Detect which cell encompasses the target text, then output its [x, y] center coordinate. 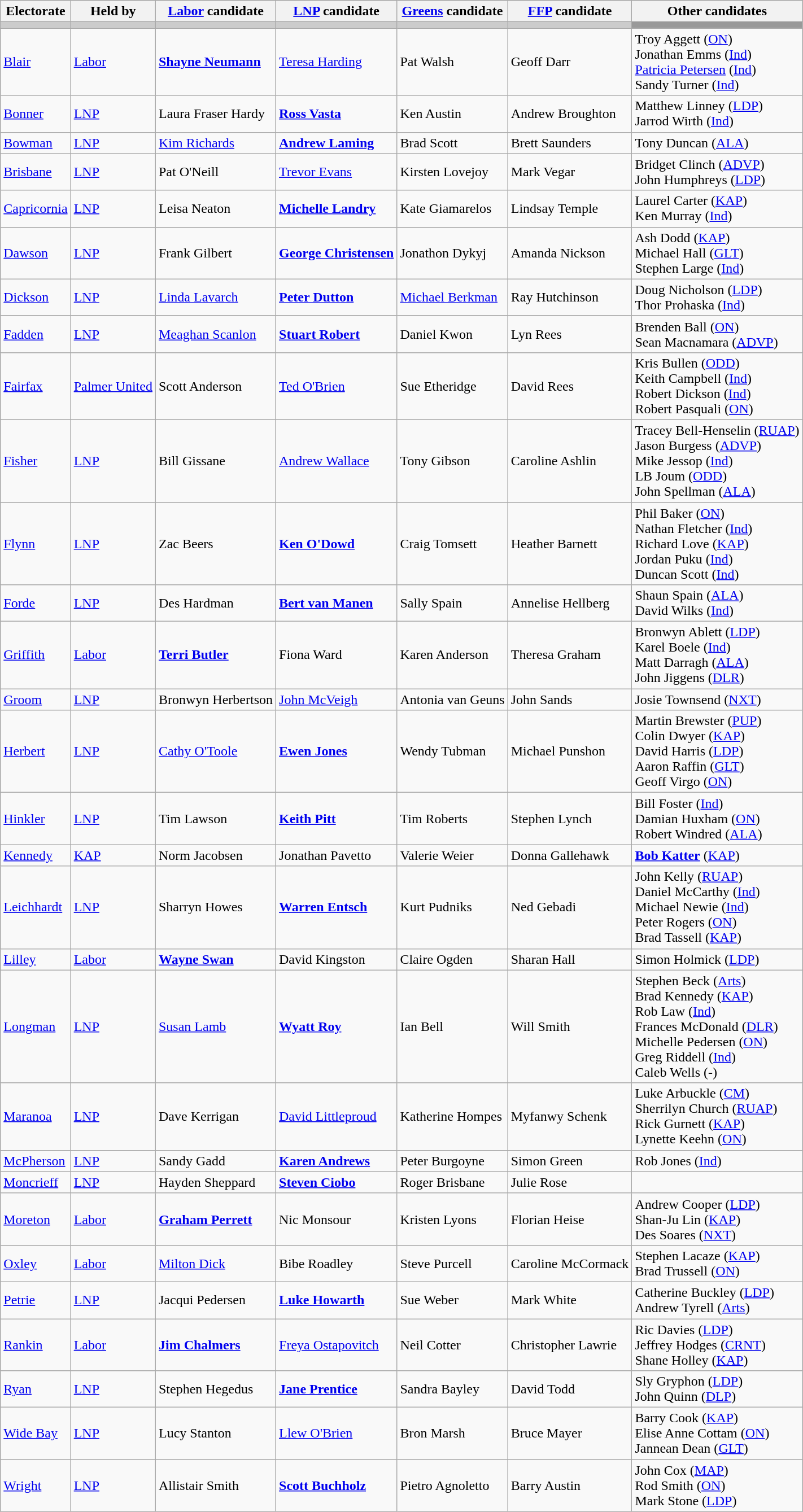
Electorate [36, 11]
Norm Jacobsen [216, 855]
Wide Bay [36, 1434]
Donna Gallehawk [570, 855]
Simon Green [570, 1161]
Bridget Clinch (ADVP) John Humphreys (LDP) [717, 172]
Ken Austin [452, 114]
Barry Austin [570, 1485]
Frank Gilbert [216, 253]
Wendy Tubman [452, 751]
Trevor Evans [337, 172]
Capricornia [36, 209]
Griffith [36, 655]
Scott Buchholz [337, 1485]
Laurel Carter (KAP)Ken Murray (Ind) [717, 209]
Held by [113, 11]
Linda Lavarch [216, 297]
Amanda Nickson [570, 253]
Milton Dick [216, 1264]
Andrew Broughton [570, 114]
Blair [36, 62]
Fadden [36, 334]
Pietro Agnoletto [452, 1485]
Sharryn Howes [216, 907]
Lilley [36, 959]
Roger Brisbane [452, 1182]
Ash Dodd (KAP)Michael Hall (GLT)Stephen Large (Ind) [717, 253]
Shayne Neumann [216, 62]
Des Hardman [216, 603]
Ric Davies (LDP)Jeffrey Hodges (CRNT)Shane Holley (KAP) [717, 1345]
Christopher Lawrie [570, 1345]
Herbert [36, 751]
Bibe Roadley [337, 1264]
Bowman [36, 143]
Michael Berkman [452, 297]
Jacqui Pedersen [216, 1300]
Brenden Ball (ON)Sean Macnamara (ADVP) [717, 334]
Stephen Hegedus [216, 1389]
Scott Anderson [216, 386]
Kris Bullen (ODD) Keith Campbell (Ind)Robert Dickson (Ind)Robert Pasquali (ON) [717, 386]
Flynn [36, 544]
David Kingston [337, 959]
Ned Gebadi [570, 907]
Tony Gibson [452, 461]
Laura Fraser Hardy [216, 114]
Groom [36, 700]
Oxley [36, 1264]
Dave Kerrigan [216, 1117]
Pat O'Neill [216, 172]
Other candidates [717, 11]
Warren Entsch [337, 907]
Florian Heise [570, 1219]
Sally Spain [452, 603]
Bill Gissane [216, 461]
Moreton [36, 1219]
Luke Arbuckle (CM)Sherrilyn Church (RUAP)Rick Gurnett (KAP)Lynette Keehn (ON) [717, 1117]
Jim Chalmers [216, 1345]
Kristen Lyons [452, 1219]
Steven Ciobo [337, 1182]
Susan Lamb [216, 1026]
Catherine Buckley (LDP)Andrew Tyrell (Arts) [717, 1300]
Phil Baker (ON)Nathan Fletcher (Ind)Richard Love (KAP)Jordan Puku (Ind)Duncan Scott (Ind) [717, 544]
Tim Roberts [452, 819]
John Cox (MAP)Rod Smith (ON) Mark Stone (LDP) [717, 1485]
Stephen Beck (Arts) Brad Kennedy (KAP)Rob Law (Ind) Frances McDonald (DLR)Michelle Pedersen (ON) Greg Riddell (Ind) Caleb Wells (-) [717, 1026]
Doug Nicholson (LDP) Thor Prohaska (Ind) [717, 297]
George Christensen [337, 253]
Theresa Graham [570, 655]
FFP candidate [570, 11]
Mark Vegar [570, 172]
Fiona Ward [337, 655]
KAP [113, 855]
Lindsay Temple [570, 209]
Allistair Smith [216, 1485]
Sharan Hall [570, 959]
Hayden Sheppard [216, 1182]
Brad Scott [452, 143]
Forde [36, 603]
McPherson [36, 1161]
Tim Lawson [216, 819]
Kennedy [36, 855]
Andrew Laming [337, 143]
Fisher [36, 461]
Rob Jones (Ind) [717, 1161]
Kurt Pudniks [452, 907]
Josie Townsend (NXT) [717, 700]
Sandy Gadd [216, 1161]
Ian Bell [452, 1026]
Longman [36, 1026]
Bill Foster (Ind)Damian Huxham (ON)Robert Windred (ALA) [717, 819]
Michelle Landry [337, 209]
Craig Tomsett [452, 544]
Bert van Manen [337, 603]
Shaun Spain (ALA)David Wilks (Ind) [717, 603]
Wayne Swan [216, 959]
Leichhardt [36, 907]
Labor candidate [216, 11]
Keith Pitt [337, 819]
Teresa Harding [337, 62]
Ken O'Dowd [337, 544]
Ray Hutchinson [570, 297]
Stephen Lynch [570, 819]
Jonathon Dykyj [452, 253]
John McVeigh [337, 700]
John Sands [570, 700]
Mark White [570, 1300]
Maranoa [36, 1117]
Kirsten Lovejoy [452, 172]
Tracey Bell-Henselin (RUAP)Jason Burgess (ADVP)Mike Jessop (Ind)LB Joum (ODD)John Spellman (ALA) [717, 461]
Sue Weber [452, 1300]
Peter Dutton [337, 297]
Graham Perrett [216, 1219]
Sandra Bayley [452, 1389]
Dickson [36, 297]
Stuart Robert [337, 334]
Ross Vasta [337, 114]
Matthew Linney (LDP)Jarrod Wirth (Ind) [717, 114]
David Littleproud [337, 1117]
Geoff Darr [570, 62]
Julie Rose [570, 1182]
Will Smith [570, 1026]
Heather Barnett [570, 544]
Stephen Lacaze (KAP) Brad Trussell (ON) [717, 1264]
Nic Monsour [337, 1219]
Kim Richards [216, 143]
Sue Etheridge [452, 386]
Cathy O'Toole [216, 751]
Moncrieff [36, 1182]
Dawson [36, 253]
Bron Marsh [452, 1434]
Brett Saunders [570, 143]
David Rees [570, 386]
Meaghan Scanlon [216, 334]
Ryan [36, 1389]
Bruce Mayer [570, 1434]
Zac Beers [216, 544]
Michael Punshon [570, 751]
Leisa Neaton [216, 209]
Bonner [36, 114]
Annelise Hellberg [570, 603]
Bronwyn Herbertson [216, 700]
Llew O'Brien [337, 1434]
Luke Howarth [337, 1300]
Wyatt Roy [337, 1026]
Claire Ogden [452, 959]
Barry Cook (KAP) Elise Anne Cottam (ON) Jannean Dean (GLT) [717, 1434]
Simon Holmick (LDP) [717, 959]
Jane Prentice [337, 1389]
Lyn Rees [570, 334]
Tony Duncan (ALA) [717, 143]
Karen Anderson [452, 655]
Palmer United [113, 386]
Ewen Jones [337, 751]
David Todd [570, 1389]
Troy Aggett (ON) Jonathan Emms (Ind) Patricia Petersen (Ind) Sandy Turner (Ind) [717, 62]
Caroline McCormack [570, 1264]
Valerie Weier [452, 855]
Greens candidate [452, 11]
Terri Butler [216, 655]
Andrew Wallace [337, 461]
Freya Ostapovitch [337, 1345]
Katherine Hompes [452, 1117]
Pat Walsh [452, 62]
Antonia van Geuns [452, 700]
Caroline Ashlin [570, 461]
Bronwyn Ablett (LDP) Karel Boele (Ind)Matt Darragh (ALA)John Jiggens (DLR) [717, 655]
Steve Purcell [452, 1264]
Brisbane [36, 172]
Ted O'Brien [337, 386]
LNP candidate [337, 11]
Martin Brewster (PUP)Colin Dwyer (KAP)David Harris (LDP) Aaron Raffin (GLT) Geoff Virgo (ON) [717, 751]
Kate Giamarelos [452, 209]
Peter Burgoyne [452, 1161]
Hinkler [36, 819]
Lucy Stanton [216, 1434]
Neil Cotter [452, 1345]
John Kelly (RUAP)Daniel McCarthy (Ind)Michael Newie (Ind)Peter Rogers (ON)Brad Tassell (KAP) [717, 907]
Andrew Cooper (LDP) Shan-Ju Lin (KAP)Des Soares (NXT) [717, 1219]
Wright [36, 1485]
Jonathan Pavetto [337, 855]
Sly Gryphon (LDP) John Quinn (DLP) [717, 1389]
Rankin [36, 1345]
Myfanwy Schenk [570, 1117]
Petrie [36, 1300]
Daniel Kwon [452, 334]
Fairfax [36, 386]
Bob Katter (KAP) [717, 855]
Karen Andrews [337, 1161]
